Extract the (X, Y) coordinate from the center of the cell holding the provided text.  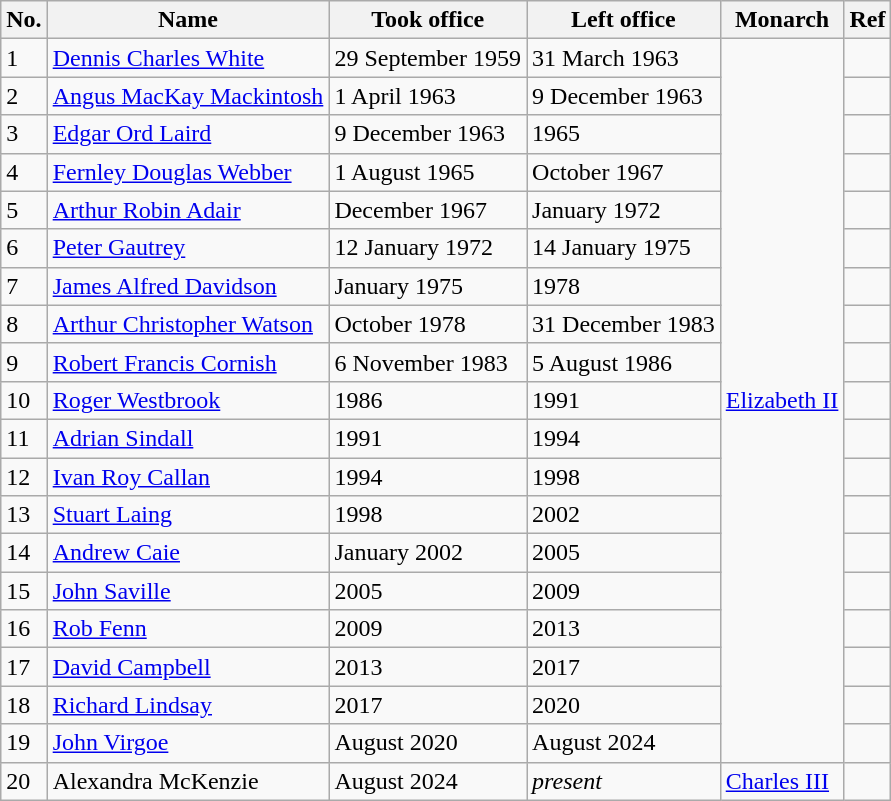
7 (24, 286)
1 August 1965 (428, 172)
19 (24, 743)
present (624, 781)
January 2002 (428, 553)
Charles III (782, 781)
14 (24, 553)
August 2020 (428, 743)
2 (24, 96)
15 (24, 591)
Name (188, 20)
Arthur Christopher Watson (188, 324)
2020 (624, 705)
Andrew Caie (188, 553)
Monarch (782, 20)
Took office (428, 20)
Elizabeth II (782, 400)
9 (24, 362)
3 (24, 134)
1965 (624, 134)
January 1972 (624, 210)
Dennis Charles White (188, 58)
Robert Francis Cornish (188, 362)
Richard Lindsay (188, 705)
Rob Fenn (188, 629)
James Alfred Davidson (188, 286)
Arthur Robin Adair (188, 210)
6 (24, 248)
Alexandra McKenzie (188, 781)
John Virgoe (188, 743)
2002 (624, 515)
Ref (868, 20)
6 November 1983 (428, 362)
Ivan Roy Callan (188, 477)
1986 (428, 400)
12 January 1972 (428, 248)
Adrian Sindall (188, 438)
5 August 1986 (624, 362)
11 (24, 438)
8 (24, 324)
31 March 1963 (624, 58)
Peter Gautrey (188, 248)
John Saville (188, 591)
20 (24, 781)
1 April 1963 (428, 96)
10 (24, 400)
31 December 1983 (624, 324)
Edgar Ord Laird (188, 134)
Left office (624, 20)
16 (24, 629)
17 (24, 667)
29 September 1959 (428, 58)
18 (24, 705)
12 (24, 477)
4 (24, 172)
December 1967 (428, 210)
David Campbell (188, 667)
14 January 1975 (624, 248)
13 (24, 515)
Angus MacKay Mackintosh (188, 96)
1 (24, 58)
Fernley Douglas Webber (188, 172)
No. (24, 20)
October 1978 (428, 324)
1978 (624, 286)
Roger Westbrook (188, 400)
5 (24, 210)
October 1967 (624, 172)
January 1975 (428, 286)
Stuart Laing (188, 515)
